Output the [X, Y] coordinate of the center of the cell containing the given text.  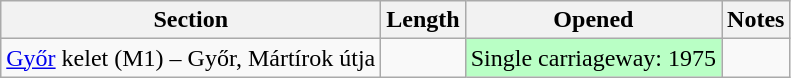
Single carriageway: 1975 [593, 58]
Győr kelet (M1) – Győr, Mártírok útja [191, 58]
Section [191, 20]
Length [423, 20]
Notes [756, 20]
Opened [593, 20]
